Return the [x, y] coordinate for the center point of the cell that contains the specified text.  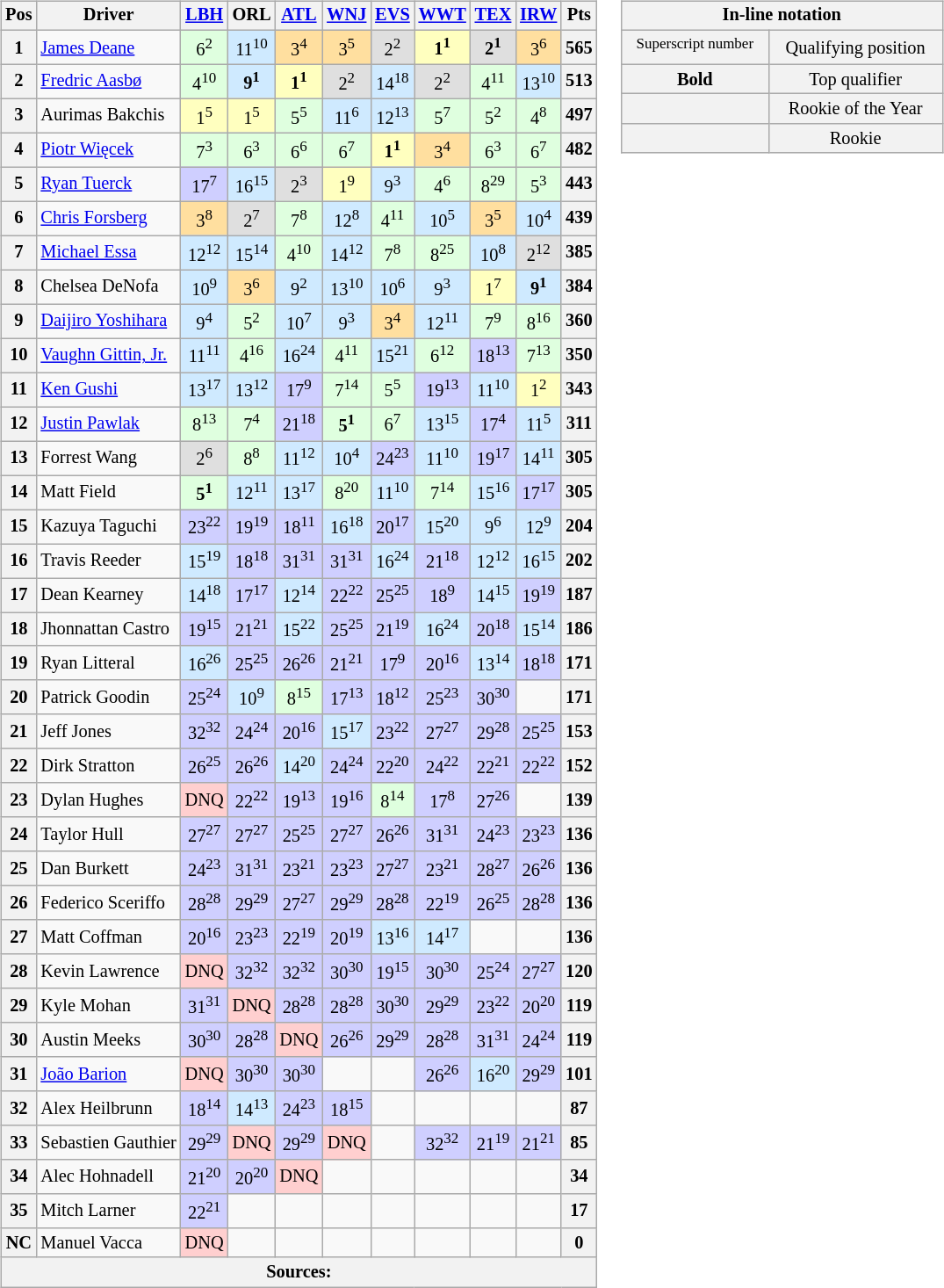
Rookie [855, 139]
343 [579, 390]
73 [205, 149]
Dan Burkett [108, 868]
NC [18, 1243]
177 [205, 185]
186 [579, 629]
30 [18, 1040]
174 [494, 423]
212 [538, 253]
18 [18, 629]
48 [538, 116]
152 [579, 766]
Ryan Tuerck [108, 185]
Austin Meeks [108, 1040]
1112 [299, 459]
3 [18, 116]
1713 [346, 698]
Chelsea DeNofa [108, 286]
Taylor Hull [108, 835]
0 [579, 1243]
Sebastien Gauthier [108, 1142]
1917 [494, 459]
416 [252, 355]
Dean Kearney [108, 596]
53 [538, 185]
350 [579, 355]
Superscript number [695, 47]
129 [538, 527]
Forrest Wang [108, 459]
James Deane [108, 47]
1516 [494, 492]
Aurimas Bakchis [108, 116]
106 [392, 286]
2726 [494, 800]
1213 [392, 116]
16 [18, 561]
96 [494, 527]
2017 [392, 527]
385 [579, 253]
Alex Heilbrunn [108, 1109]
Jeff Jones [108, 731]
2018 [494, 629]
Piotr Więcek [108, 149]
1517 [346, 731]
EVS [392, 16]
Dirk Stratton [108, 766]
87 [579, 1109]
189 [443, 596]
10 [18, 355]
Pts [579, 16]
25 [18, 868]
204 [579, 527]
513 [579, 81]
4 [18, 149]
Bold [695, 79]
311 [579, 423]
57 [443, 116]
46 [443, 185]
108 [494, 253]
Pos [18, 16]
443 [579, 185]
2523 [443, 698]
202 [579, 561]
33 [18, 1142]
360 [579, 322]
128 [346, 218]
7 [18, 253]
29 [18, 1005]
1314 [494, 662]
Fredric Aasbø [108, 81]
Dylan Hughes [108, 800]
Chris Forsberg [108, 218]
ORL [252, 16]
1214 [299, 596]
116 [346, 116]
In-line notation [782, 16]
2928 [494, 731]
74 [252, 423]
9 [18, 322]
1520 [443, 527]
Matt Coffman [108, 937]
Jhonnattan Castro [108, 629]
482 [579, 149]
1415 [494, 596]
88 [252, 459]
Driver [108, 16]
1813 [494, 355]
ATL [299, 16]
2220 [392, 766]
1412 [346, 253]
439 [579, 218]
IRW [538, 16]
Matt Field [108, 492]
101 [579, 1074]
1521 [392, 355]
105 [443, 218]
1815 [346, 1109]
Travis Reeder [108, 561]
Ken Gushi [108, 390]
825 [443, 253]
8 [18, 286]
Alec Hohnadell [108, 1177]
66 [299, 149]
13 [18, 459]
2019 [346, 937]
WWT [443, 16]
Qualifying position [855, 47]
1618 [346, 527]
1 [18, 47]
2 [18, 81]
79 [494, 322]
WNJ [346, 16]
1620 [494, 1074]
1812 [392, 698]
1519 [205, 561]
6 [18, 218]
107 [299, 322]
1315 [443, 423]
24 [18, 835]
815 [299, 698]
Top qualifier [855, 79]
38 [205, 218]
31 [18, 1074]
Kyle Mohan [108, 1005]
814 [392, 800]
Manuel Vacca [108, 1243]
497 [579, 116]
14 [18, 492]
1413 [252, 1109]
1916 [346, 800]
1411 [538, 459]
28 [18, 972]
20 [18, 698]
LBH [205, 16]
153 [579, 731]
816 [538, 322]
1111 [205, 355]
Michael Essa [108, 253]
Kevin Lawrence [108, 972]
612 [443, 355]
1522 [299, 629]
92 [299, 286]
62 [205, 47]
2120 [205, 1177]
32 [18, 1109]
Mitch Larner [108, 1211]
Sources: [299, 1272]
85 [579, 1142]
Rookie of the Year [855, 109]
829 [494, 185]
Vaughn Gittin, Jr. [108, 355]
713 [538, 355]
2422 [443, 766]
1814 [205, 1109]
TEX [494, 16]
384 [579, 286]
5 [18, 185]
1811 [299, 527]
1312 [252, 390]
Justin Pawlak [108, 423]
120 [579, 972]
1417 [443, 937]
Federico Sceriffo [108, 903]
1316 [392, 937]
820 [346, 492]
Daijiro Yoshihara [108, 322]
139 [579, 800]
1420 [299, 766]
João Barion [108, 1074]
178 [443, 800]
565 [579, 47]
2827 [494, 868]
94 [205, 322]
Ryan Litteral [108, 662]
187 [579, 596]
1626 [205, 662]
Patrick Goodin [108, 698]
813 [205, 423]
Kazuya Taguchi [108, 527]
115 [538, 423]
